Find where the given text appears and provide that cell's center as [x, y] coordinate. 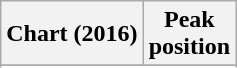
Chart (2016) [72, 34]
Peak position [189, 34]
